Identify which cell holds the provided text, then report its [x, y] central coordinate. 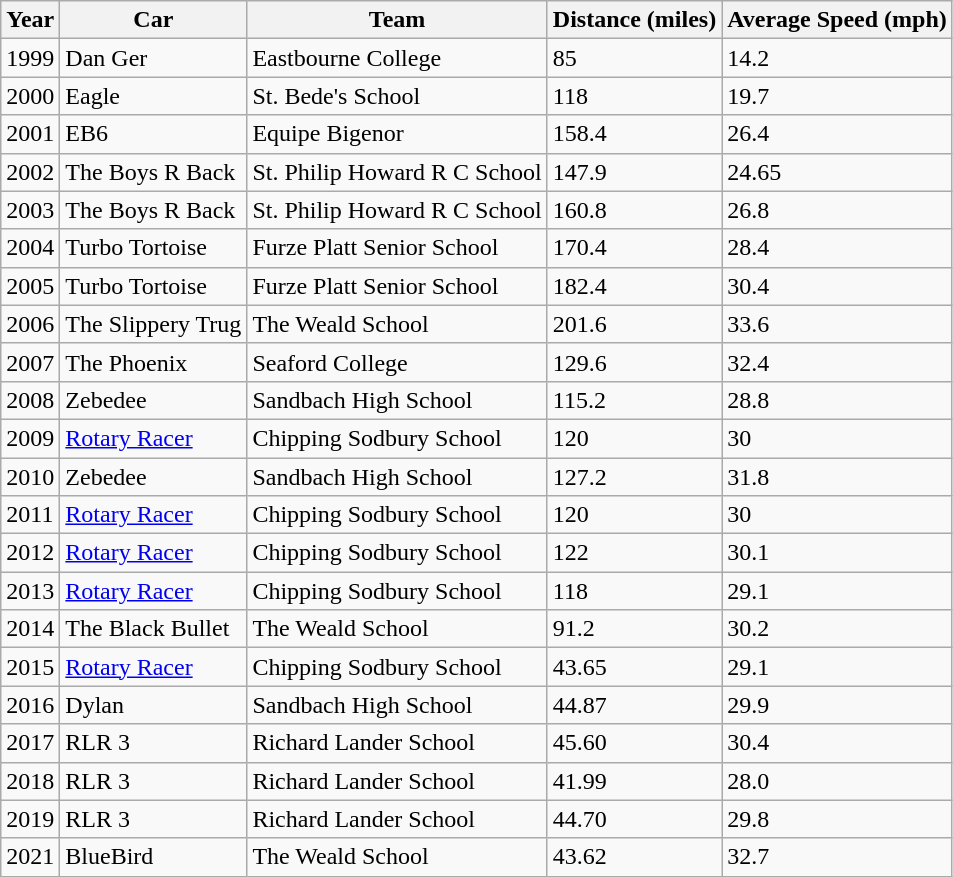
115.2 [634, 400]
Dan Ger [154, 58]
44.87 [634, 705]
2007 [30, 362]
2013 [30, 591]
Team [397, 20]
158.4 [634, 134]
The Slippery Trug [154, 324]
Eagle [154, 96]
129.6 [634, 362]
147.9 [634, 172]
Eastbourne College [397, 58]
33.6 [838, 324]
45.60 [634, 743]
2019 [30, 819]
91.2 [634, 629]
2015 [30, 667]
2005 [30, 286]
201.6 [634, 324]
182.4 [634, 286]
2009 [30, 438]
2000 [30, 96]
19.7 [838, 96]
Dylan [154, 705]
St. Bede's School [397, 96]
2004 [30, 248]
2001 [30, 134]
Average Speed (mph) [838, 20]
2012 [30, 553]
41.99 [634, 781]
EB6 [154, 134]
The Phoenix [154, 362]
1999 [30, 58]
Car [154, 20]
2017 [30, 743]
28.4 [838, 248]
26.4 [838, 134]
Year [30, 20]
2006 [30, 324]
160.8 [634, 210]
122 [634, 553]
43.65 [634, 667]
2011 [30, 515]
85 [634, 58]
2002 [30, 172]
14.2 [838, 58]
The Black Bullet [154, 629]
44.70 [634, 819]
2010 [30, 477]
2018 [30, 781]
2016 [30, 705]
28.0 [838, 781]
26.8 [838, 210]
127.2 [634, 477]
Distance (miles) [634, 20]
24.65 [838, 172]
2008 [30, 400]
2014 [30, 629]
30.1 [838, 553]
2021 [30, 857]
2003 [30, 210]
30.2 [838, 629]
29.9 [838, 705]
29.8 [838, 819]
BlueBird [154, 857]
31.8 [838, 477]
43.62 [634, 857]
Equipe Bigenor [397, 134]
170.4 [634, 248]
Seaford College [397, 362]
32.7 [838, 857]
32.4 [838, 362]
28.8 [838, 400]
